Pinpoint the cell where the given text exists, returning its [x, y] midpoint coordinate. 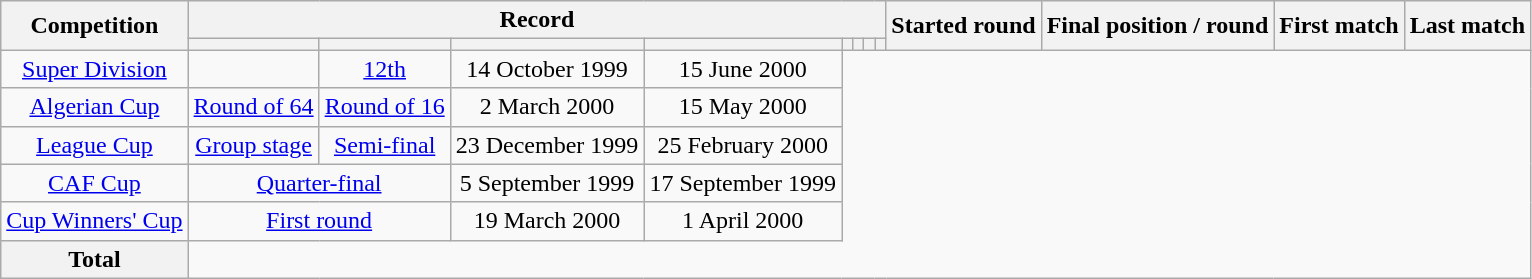
Total [94, 259]
CAF Cup [94, 183]
5 September 1999 [547, 183]
14 October 1999 [547, 69]
15 June 2000 [743, 69]
17 September 1999 [743, 183]
First round [319, 221]
Competition [94, 26]
Last match [1467, 26]
League Cup [94, 145]
Started round [964, 26]
Round of 64 [254, 107]
1 April 2000 [743, 221]
15 May 2000 [743, 107]
Cup Winners' Cup [94, 221]
19 March 2000 [547, 221]
First match [1339, 26]
Record [537, 20]
Quarter-final [319, 183]
Super Division [94, 69]
Algerian Cup [94, 107]
25 February 2000 [743, 145]
23 December 1999 [547, 145]
12th [384, 69]
Semi-final [384, 145]
Final position / round [1158, 26]
Group stage [254, 145]
Round of 16 [384, 107]
2 March 2000 [547, 107]
